Find where the given text appears and provide that cell's center as (x, y) coordinate. 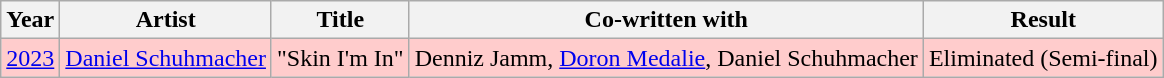
2023 (30, 58)
Title (340, 20)
Daniel Schuhmacher (166, 58)
Denniz Jamm, Doron Medalie, Daniel Schuhmacher (666, 58)
"Skin I'm In" (340, 58)
Eliminated (Semi-final) (1043, 58)
Artist (166, 20)
Result (1043, 20)
Year (30, 20)
Co-written with (666, 20)
